From the cell containing the given text, extract its center point as [x, y] coordinate. 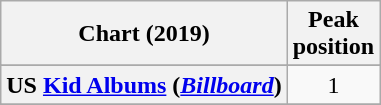
Peakposition [333, 34]
1 [333, 85]
Chart (2019) [144, 34]
US Kid Albums (Billboard) [144, 85]
